Determine the [X, Y] coordinate at the center of the cell enclosing the given text.  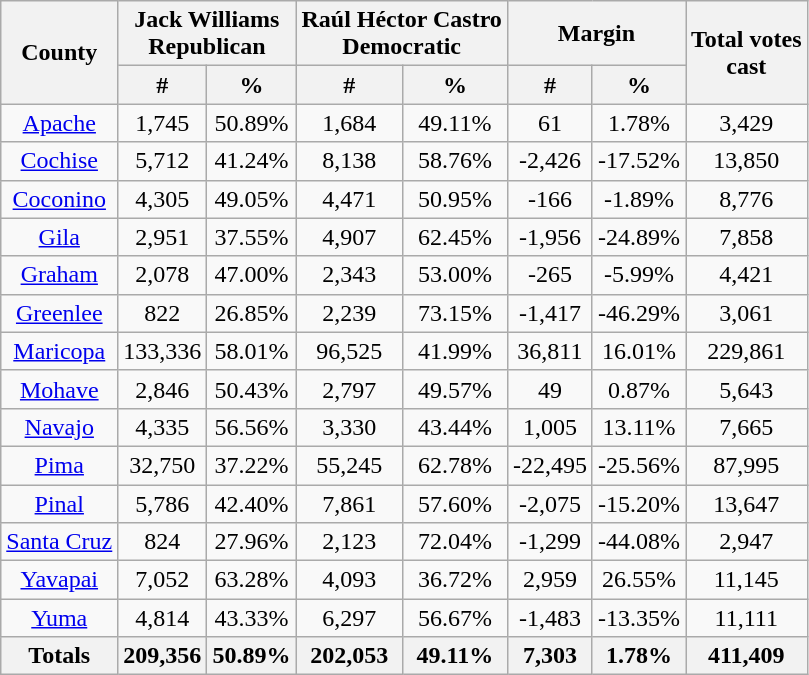
7,303 [550, 656]
-2,075 [550, 503]
209,356 [162, 656]
Margin [596, 34]
Jack WilliamsRepublican [207, 34]
Pima [60, 465]
Maricopa [60, 351]
2,959 [550, 580]
-13.35% [638, 618]
4,335 [162, 427]
49.57% [454, 389]
824 [162, 542]
1,005 [550, 427]
-2,426 [550, 161]
-1,417 [550, 313]
11,145 [747, 580]
1,684 [349, 123]
Graham [60, 275]
36,811 [550, 351]
-5.99% [638, 275]
-24.89% [638, 237]
-1,299 [550, 542]
Totals [60, 656]
72.04% [454, 542]
41.24% [252, 161]
-46.29% [638, 313]
-166 [550, 199]
Santa Cruz [60, 542]
5,786 [162, 503]
5,712 [162, 161]
-1,956 [550, 237]
Yuma [60, 618]
7,861 [349, 503]
11,111 [747, 618]
Mohave [60, 389]
County [60, 52]
2,797 [349, 389]
Apache [60, 123]
-1,483 [550, 618]
-17.52% [638, 161]
202,053 [349, 656]
37.22% [252, 465]
-44.08% [638, 542]
-265 [550, 275]
41.99% [454, 351]
3,061 [747, 313]
-22,495 [550, 465]
3,330 [349, 427]
49.05% [252, 199]
56.67% [454, 618]
2,343 [349, 275]
13,850 [747, 161]
42.40% [252, 503]
4,814 [162, 618]
4,907 [349, 237]
7,858 [747, 237]
43.44% [454, 427]
43.33% [252, 618]
2,951 [162, 237]
0.87% [638, 389]
4,421 [747, 275]
7,665 [747, 427]
8,138 [349, 161]
-15.20% [638, 503]
56.56% [252, 427]
Coconino [60, 199]
4,093 [349, 580]
2,846 [162, 389]
36.72% [454, 580]
Navajo [60, 427]
73.15% [454, 313]
3,429 [747, 123]
57.60% [454, 503]
8,776 [747, 199]
Raúl Héctor CastroDemocratic [402, 34]
63.28% [252, 580]
2,239 [349, 313]
13.11% [638, 427]
26.55% [638, 580]
2,947 [747, 542]
37.55% [252, 237]
2,123 [349, 542]
Gila [60, 237]
4,305 [162, 199]
-25.56% [638, 465]
1,745 [162, 123]
4,471 [349, 199]
822 [162, 313]
27.96% [252, 542]
5,643 [747, 389]
55,245 [349, 465]
58.01% [252, 351]
32,750 [162, 465]
133,336 [162, 351]
61 [550, 123]
Total votescast [747, 52]
Cochise [60, 161]
62.78% [454, 465]
96,525 [349, 351]
50.43% [252, 389]
87,995 [747, 465]
2,078 [162, 275]
Pinal [60, 503]
229,861 [747, 351]
49 [550, 389]
62.45% [454, 237]
6,297 [349, 618]
-1.89% [638, 199]
53.00% [454, 275]
47.00% [252, 275]
13,647 [747, 503]
58.76% [454, 161]
7,052 [162, 580]
411,409 [747, 656]
Greenlee [60, 313]
16.01% [638, 351]
50.95% [454, 199]
26.85% [252, 313]
Yavapai [60, 580]
